Pinpoint the cell where the given text exists, returning its (x, y) midpoint coordinate. 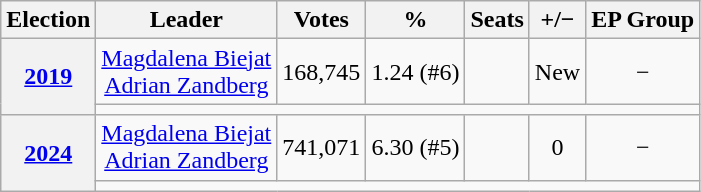
Votes (322, 20)
EP Group (643, 20)
0 (557, 148)
% (416, 20)
2019 (48, 77)
New (557, 72)
Leader (186, 20)
Election (48, 20)
6.30 (#5) (416, 148)
Seats (497, 20)
741,071 (322, 148)
+/− (557, 20)
2024 (48, 153)
168,745 (322, 72)
1.24 (#6) (416, 72)
